Identify which cell holds the provided text, then report its (x, y) central coordinate. 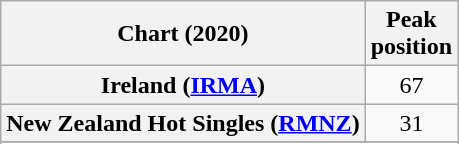
Peakposition (411, 34)
Chart (2020) (183, 34)
New Zealand Hot Singles (RMNZ) (183, 123)
67 (411, 85)
Ireland (IRMA) (183, 85)
31 (411, 123)
